Search for the cell housing the specified text and yield its (X, Y) center coordinate. 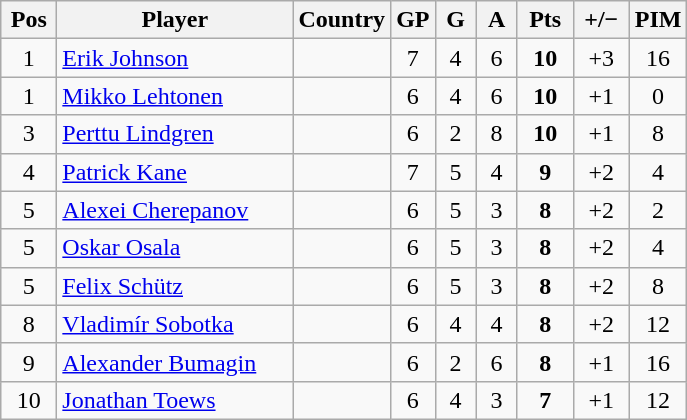
Vladimír Sobotka (175, 324)
GP (413, 20)
Oskar Osala (175, 248)
Pos (29, 20)
Mikko Lehtonen (175, 96)
Alexei Cherepanov (175, 210)
Patrick Kane (175, 172)
Player (175, 20)
+3 (601, 58)
Jonathan Toews (175, 400)
Erik Johnson (175, 58)
Alexander Bumagin (175, 362)
A (496, 20)
0 (658, 96)
G (456, 20)
Felix Schütz (175, 286)
+/− (601, 20)
Perttu Lindgren (175, 134)
Pts (545, 20)
PIM (658, 20)
Country (342, 20)
